Detect which cell encompasses the target text, then output its [X, Y] center coordinate. 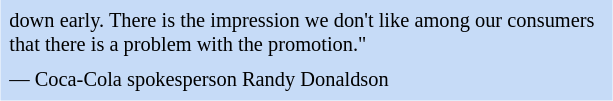
— Coca-Cola spokesperson Randy Donaldson [306, 80]
down early. There is the impression we don't like among our consumers that there is a problem with the promotion." [306, 34]
